Capture the cell that displays the provided text and extract its (x, y) central coordinate. 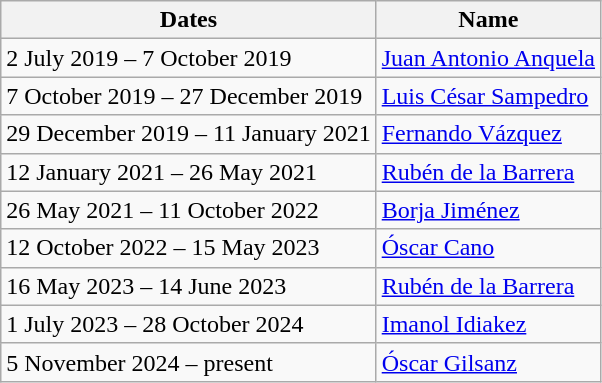
29 December 2019 – 11 January 2021 (188, 134)
7 October 2019 – 27 December 2019 (188, 96)
26 May 2021 – 11 October 2022 (188, 210)
Name (488, 20)
5 November 2024 – present (188, 362)
Borja Jiménez (488, 210)
Dates (188, 20)
Juan Antonio Anquela (488, 58)
1 July 2023 – 28 October 2024 (188, 324)
Óscar Gilsanz (488, 362)
Fernando Vázquez (488, 134)
2 July 2019 – 7 October 2019 (188, 58)
12 October 2022 – 15 May 2023 (188, 248)
Luis César Sampedro (488, 96)
Imanol Idiakez (488, 324)
16 May 2023 – 14 June 2023 (188, 286)
12 January 2021 – 26 May 2021 (188, 172)
Óscar Cano (488, 248)
